Output the (x, y) coordinate of the center of the cell containing the given text.  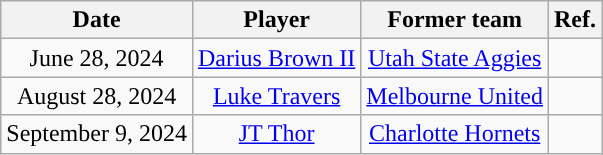
JT Thor (276, 134)
June 28, 2024 (97, 58)
Date (97, 20)
Luke Travers (276, 96)
Player (276, 20)
Charlotte Hornets (455, 134)
Utah State Aggies (455, 58)
Ref. (576, 20)
August 28, 2024 (97, 96)
Former team (455, 20)
Melbourne United (455, 96)
September 9, 2024 (97, 134)
Darius Brown II (276, 58)
